Search for the cell housing the specified text and yield its [X, Y] center coordinate. 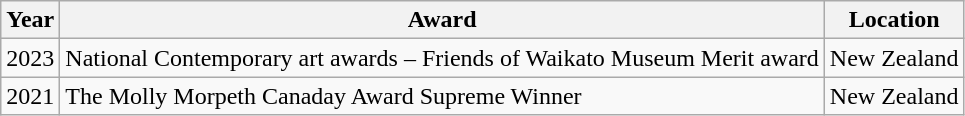
Location [894, 20]
National Contemporary art awards – Friends of Waikato Museum Merit award [442, 58]
Award [442, 20]
2021 [30, 96]
Year [30, 20]
2023 [30, 58]
The Molly Morpeth Canaday Award Supreme Winner [442, 96]
